Determine the [x, y] coordinate at the center of the cell enclosing the given text.  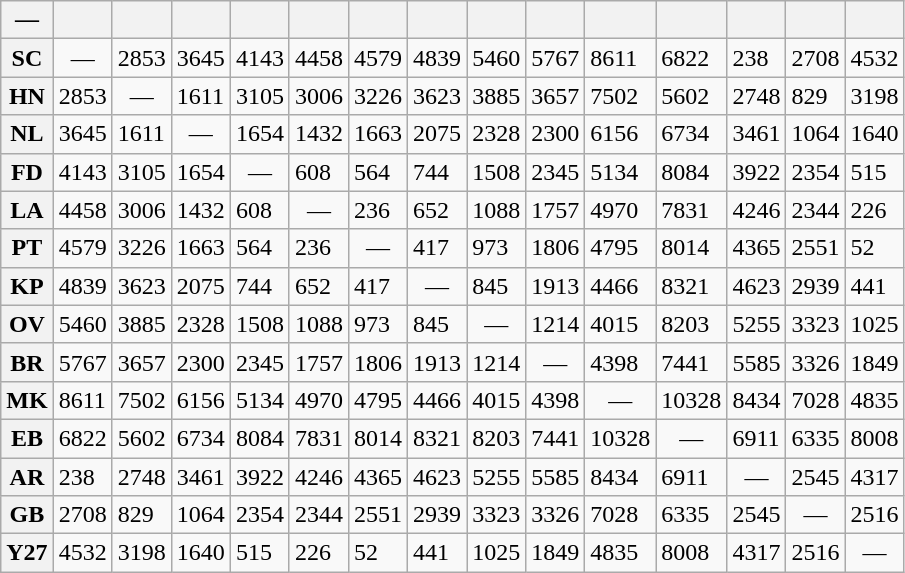
Y27 [27, 553]
NL [27, 134]
LA [27, 210]
EB [27, 438]
SC [27, 58]
BR [27, 362]
HN [27, 96]
KP [27, 286]
MK [27, 400]
PT [27, 248]
AR [27, 477]
FD [27, 172]
OV [27, 324]
GB [27, 515]
